For the text-containing cell, return its midpoint in (x, y) coordinate format. 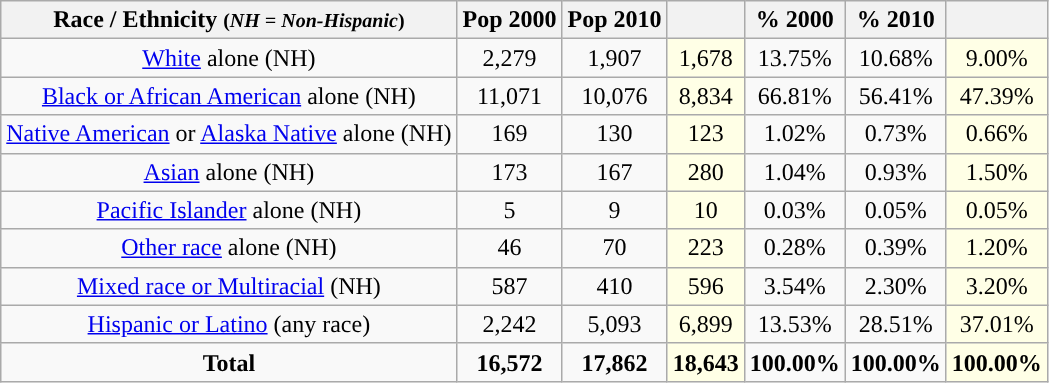
47.39% (996, 96)
280 (706, 172)
1,678 (706, 58)
17,862 (614, 362)
1.50% (996, 172)
587 (510, 286)
0.03% (794, 210)
5,093 (614, 324)
0.39% (896, 248)
Other race alone (NH) (229, 248)
13.75% (794, 58)
Total (229, 362)
596 (706, 286)
3.54% (794, 286)
13.53% (794, 324)
9.00% (996, 58)
8,834 (706, 96)
37.01% (996, 324)
70 (614, 248)
% 2000 (794, 20)
10,076 (614, 96)
66.81% (794, 96)
Mixed race or Multiracial (NH) (229, 286)
6,899 (706, 324)
18,643 (706, 362)
1.02% (794, 134)
Pacific Islander alone (NH) (229, 210)
130 (614, 134)
Pop 2010 (614, 20)
3.20% (996, 286)
223 (706, 248)
56.41% (896, 96)
5 (510, 210)
169 (510, 134)
Black or African American alone (NH) (229, 96)
123 (706, 134)
2.30% (896, 286)
2,242 (510, 324)
10.68% (896, 58)
1.20% (996, 248)
167 (614, 172)
0.28% (794, 248)
10 (706, 210)
16,572 (510, 362)
0.93% (896, 172)
% 2010 (896, 20)
9 (614, 210)
0.73% (896, 134)
Asian alone (NH) (229, 172)
1.04% (794, 172)
11,071 (510, 96)
410 (614, 286)
Hispanic or Latino (any race) (229, 324)
28.51% (896, 324)
1,907 (614, 58)
White alone (NH) (229, 58)
46 (510, 248)
173 (510, 172)
2,279 (510, 58)
Pop 2000 (510, 20)
Race / Ethnicity (NH = Non-Hispanic) (229, 20)
Native American or Alaska Native alone (NH) (229, 134)
0.66% (996, 134)
